Return [x, y] of the center of cell containing provided text 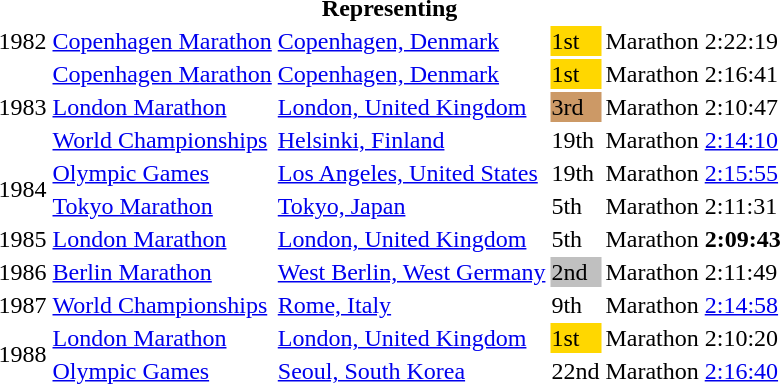
Los Angeles, United States [412, 173]
West Berlin, West Germany [412, 272]
Olympic Games [162, 173]
Helsinki, Finland [412, 140]
Tokyo Marathon [162, 206]
2nd [576, 272]
3rd [576, 107]
9th [576, 305]
Berlin Marathon [162, 272]
Rome, Italy [412, 305]
Tokyo, Japan [412, 206]
